Capture the cell that displays the provided text and extract its [x, y] central coordinate. 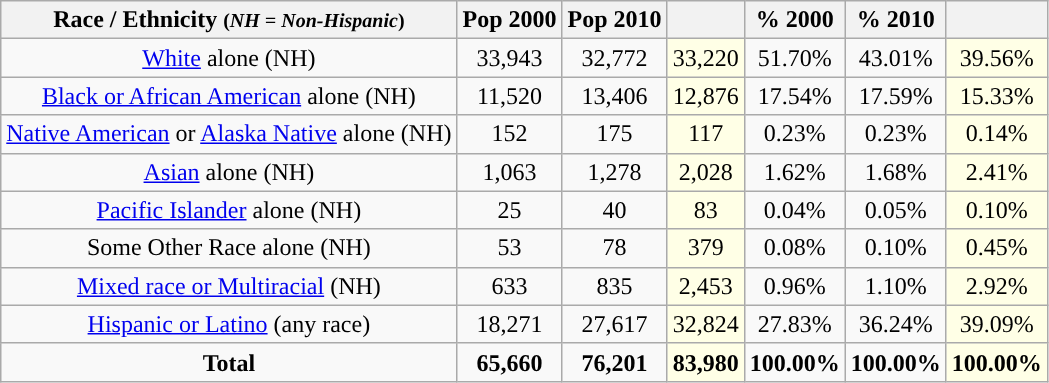
Hispanic or Latino (any race) [229, 324]
13,406 [614, 96]
1.68% [896, 172]
25 [510, 210]
18,271 [510, 324]
% 2000 [794, 20]
2,453 [706, 286]
40 [614, 210]
0.08% [794, 248]
379 [706, 248]
83,980 [706, 362]
117 [706, 134]
1,063 [510, 172]
Pacific Islander alone (NH) [229, 210]
65,660 [510, 362]
83 [706, 210]
Asian alone (NH) [229, 172]
27.83% [794, 324]
27,617 [614, 324]
78 [614, 248]
835 [614, 286]
15.33% [996, 96]
11,520 [510, 96]
32,772 [614, 58]
Native American or Alaska Native alone (NH) [229, 134]
Black or African American alone (NH) [229, 96]
32,824 [706, 324]
0.14% [996, 134]
1.10% [896, 286]
0.96% [794, 286]
0.05% [896, 210]
Mixed race or Multiracial (NH) [229, 286]
36.24% [896, 324]
17.54% [794, 96]
33,220 [706, 58]
39.09% [996, 324]
1,278 [614, 172]
12,876 [706, 96]
Pop 2000 [510, 20]
51.70% [794, 58]
Total [229, 362]
White alone (NH) [229, 58]
1.62% [794, 172]
2.41% [996, 172]
53 [510, 248]
39.56% [996, 58]
152 [510, 134]
Pop 2010 [614, 20]
43.01% [896, 58]
% 2010 [896, 20]
33,943 [510, 58]
0.04% [794, 210]
2.92% [996, 286]
Some Other Race alone (NH) [229, 248]
175 [614, 134]
0.45% [996, 248]
2,028 [706, 172]
Race / Ethnicity (NH = Non-Hispanic) [229, 20]
633 [510, 286]
17.59% [896, 96]
76,201 [614, 362]
